Capture the cell that displays the provided text and extract its (x, y) central coordinate. 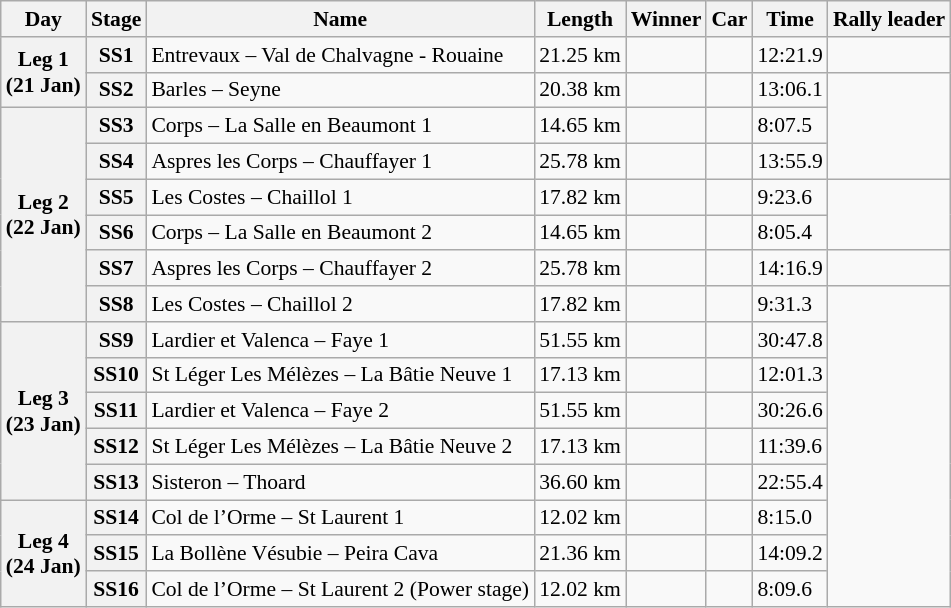
SS9 (116, 340)
Leg 4(24 Jan) (44, 554)
Sisteron – Thoard (340, 482)
La Bollène Vésubie – Peira Cava (340, 554)
Aspres les Corps – Chauffayer 2 (340, 269)
SS13 (116, 482)
Col de l’Orme – St Laurent 2 (Power stage) (340, 589)
9:23.6 (790, 197)
8:09.6 (790, 589)
SS1 (116, 55)
SS2 (116, 90)
Les Costes – Chaillol 2 (340, 304)
Barles – Seyne (340, 90)
8:07.5 (790, 126)
Car (729, 19)
Leg 1(21 Jan) (44, 72)
9:31.3 (790, 304)
Length (580, 19)
SS8 (116, 304)
SS5 (116, 197)
St Léger Les Mélèzes – La Bâtie Neuve 1 (340, 375)
Aspres les Corps – Chauffayer 1 (340, 162)
SS7 (116, 269)
St Léger Les Mélèzes – La Bâtie Neuve 2 (340, 447)
Time (790, 19)
Corps – La Salle en Beaumont 1 (340, 126)
Winner (666, 19)
Leg 2(22 Jan) (44, 215)
36.60 km (580, 482)
30:26.6 (790, 411)
Name (340, 19)
Entrevaux – Val de Chalvagne - Rouaine (340, 55)
Les Costes – Chaillol 1 (340, 197)
SS10 (116, 375)
Day (44, 19)
SS3 (116, 126)
8:05.4 (790, 233)
20.38 km (580, 90)
Lardier et Valenca – Faye 1 (340, 340)
Rally leader (889, 19)
SS15 (116, 554)
14:09.2 (790, 554)
11:39.6 (790, 447)
12:01.3 (790, 375)
SS14 (116, 518)
30:47.8 (790, 340)
14:16.9 (790, 269)
21.25 km (580, 55)
12:21.9 (790, 55)
SS16 (116, 589)
SS6 (116, 233)
Stage (116, 19)
Lardier et Valenca – Faye 2 (340, 411)
SS11 (116, 411)
13:06.1 (790, 90)
Leg 3(23 Jan) (44, 411)
22:55.4 (790, 482)
SS4 (116, 162)
21.36 km (580, 554)
Corps – La Salle en Beaumont 2 (340, 233)
13:55.9 (790, 162)
Col de l’Orme – St Laurent 1 (340, 518)
SS12 (116, 447)
8:15.0 (790, 518)
